Scan for the cell matching the given text and deliver its (x, y) coordinate at center. 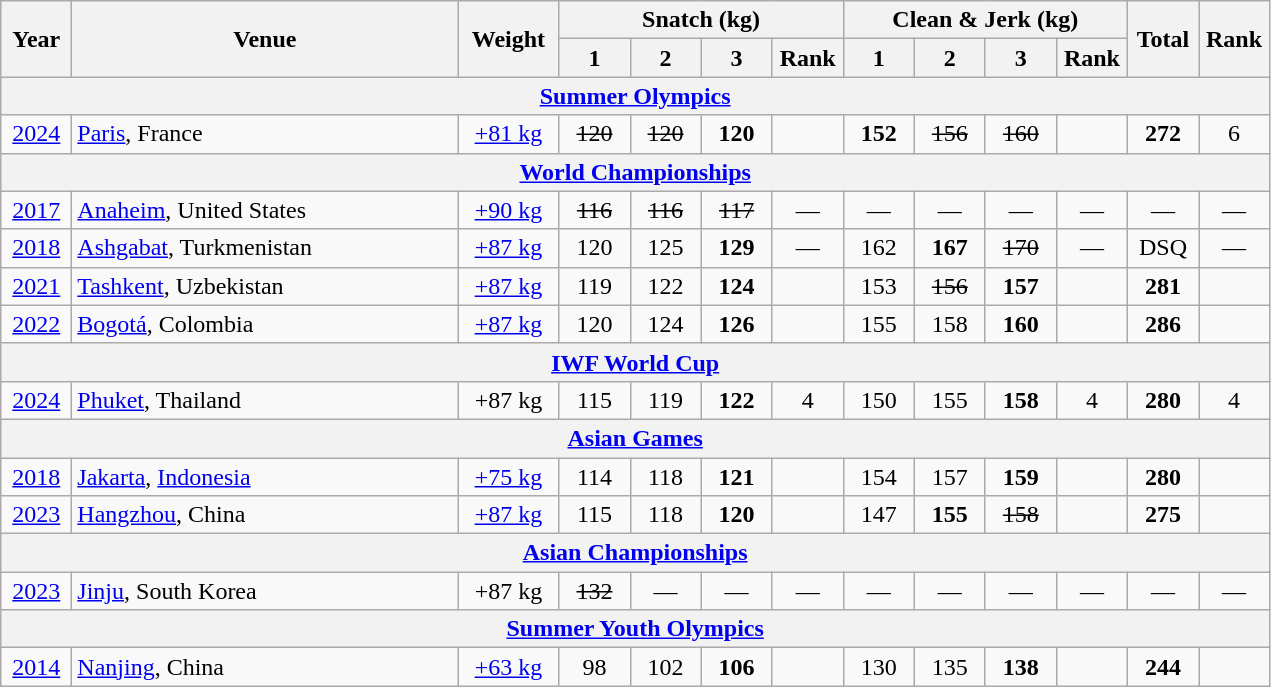
286 (1162, 324)
117 (736, 210)
Total (1162, 39)
281 (1162, 286)
132 (594, 591)
DSQ (1162, 248)
IWF World Cup (636, 362)
150 (878, 400)
Clean & Jerk (kg) (985, 20)
+90 kg (508, 210)
167 (950, 248)
170 (1020, 248)
6 (1234, 134)
Asian Championships (636, 553)
125 (666, 248)
+81 kg (508, 134)
Anaheim, United States (265, 210)
106 (736, 667)
Nanjing, China (265, 667)
+75 kg (508, 477)
Jakarta, Indonesia (265, 477)
135 (950, 667)
Bogotá, Colombia (265, 324)
102 (666, 667)
162 (878, 248)
114 (594, 477)
Ashgabat, Turkmenistan (265, 248)
2014 (36, 667)
152 (878, 134)
244 (1162, 667)
World Championships (636, 172)
Summer Youth Olympics (636, 629)
Weight (508, 39)
Snatch (kg) (701, 20)
121 (736, 477)
Hangzhou, China (265, 515)
Phuket, Thailand (265, 400)
Summer Olympics (636, 96)
Asian Games (636, 438)
98 (594, 667)
154 (878, 477)
Tashkent, Uzbekistan (265, 286)
159 (1020, 477)
130 (878, 667)
2022 (36, 324)
138 (1020, 667)
Year (36, 39)
147 (878, 515)
153 (878, 286)
272 (1162, 134)
2021 (36, 286)
129 (736, 248)
2017 (36, 210)
Jinju, South Korea (265, 591)
Paris, France (265, 134)
126 (736, 324)
275 (1162, 515)
Venue (265, 39)
+63 kg (508, 667)
